Find where the given text appears and provide that cell's center as (x, y) coordinate. 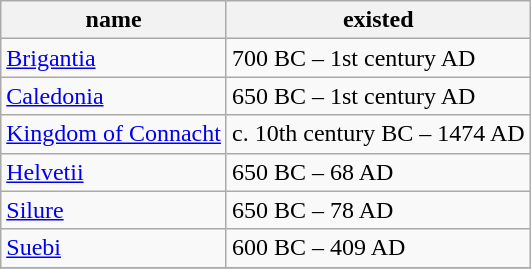
Suebi (114, 248)
Silure (114, 210)
600 BC – 409 AD (378, 248)
existed (378, 20)
650 BC – 1st century AD (378, 96)
Caledonia (114, 96)
Helvetii (114, 172)
Brigantia (114, 58)
Kingdom of Connacht (114, 134)
650 BC – 68 AD (378, 172)
650 BC – 78 AD (378, 210)
name (114, 20)
c. 10th century BC – 1474 AD (378, 134)
700 BC – 1st century AD (378, 58)
